Pinpoint the cell where the given text exists, returning its [X, Y] midpoint coordinate. 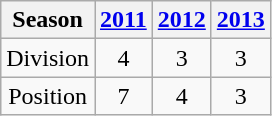
2012 [182, 20]
2013 [240, 20]
Position [48, 96]
Season [48, 20]
2011 [123, 20]
Division [48, 58]
7 [123, 96]
